Scan for the cell matching the given text and deliver its [X, Y] coordinate at center. 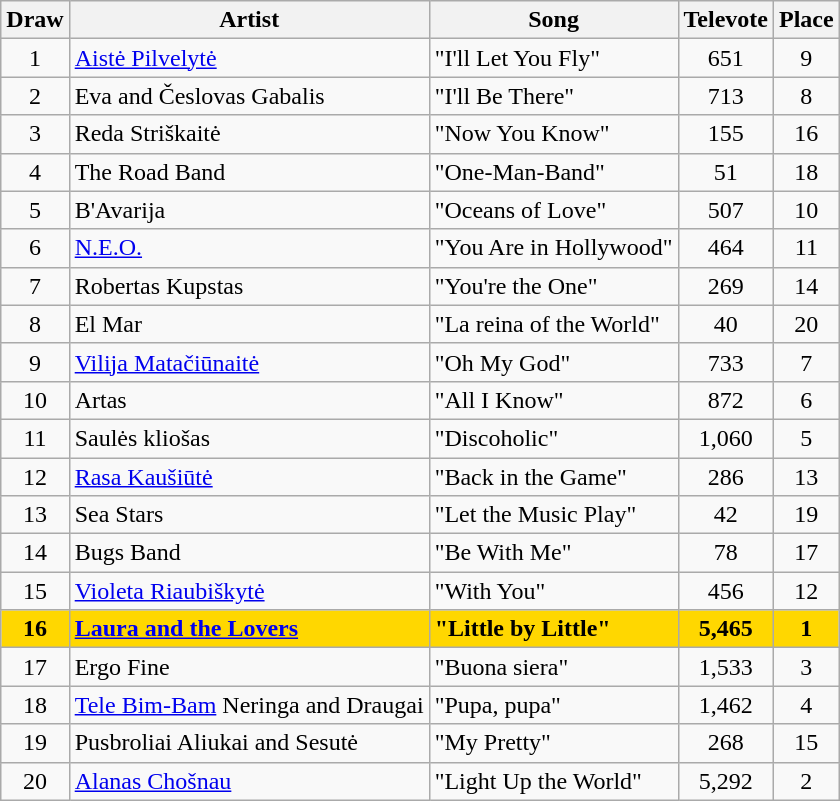
1,533 [726, 667]
Ergo Fine [249, 667]
"Light Up the World" [554, 781]
5,465 [726, 629]
"My Pretty" [554, 743]
507 [726, 210]
The Road Band [249, 172]
"Pupa, pupa" [554, 705]
Bugs Band [249, 553]
Violeta Riaubiškytė [249, 591]
"Now You Know" [554, 134]
Pusbroliai Aliukai and Sesutė [249, 743]
78 [726, 553]
Eva and Česlovas Gabalis [249, 96]
"I'll Let You Fly" [554, 58]
Place [807, 20]
Laura and the Lovers [249, 629]
Alanas Chošnau [249, 781]
Robertas Kupstas [249, 286]
Aistė Pilvelytė [249, 58]
155 [726, 134]
"Discoholic" [554, 438]
269 [726, 286]
268 [726, 743]
"You Are in Hollywood" [554, 248]
"Little by Little" [554, 629]
733 [726, 362]
651 [726, 58]
Rasa Kaušiūtė [249, 477]
40 [726, 324]
872 [726, 400]
713 [726, 96]
Draw [35, 20]
"Let the Music Play" [554, 515]
Artas [249, 400]
Tele Bim-Bam Neringa and Draugai [249, 705]
El Mar [249, 324]
N.E.O. [249, 248]
Song [554, 20]
1,060 [726, 438]
"Oh My God" [554, 362]
1,462 [726, 705]
Reda Striškaitė [249, 134]
"With You" [554, 591]
"La reina of the World" [554, 324]
"Back in the Game" [554, 477]
Vilija Matačiūnaitė [249, 362]
"I'll Be There" [554, 96]
"Be With Me" [554, 553]
"Buona siera" [554, 667]
"One-Man-Band" [554, 172]
Sea Stars [249, 515]
42 [726, 515]
456 [726, 591]
51 [726, 172]
"All I Know" [554, 400]
Saulės kliošas [249, 438]
286 [726, 477]
464 [726, 248]
Televote [726, 20]
Artist [249, 20]
"Oceans of Love" [554, 210]
5,292 [726, 781]
"You're the One" [554, 286]
B'Avarija [249, 210]
